Provide the (X, Y) coordinate of the cell's center where the given text is located.  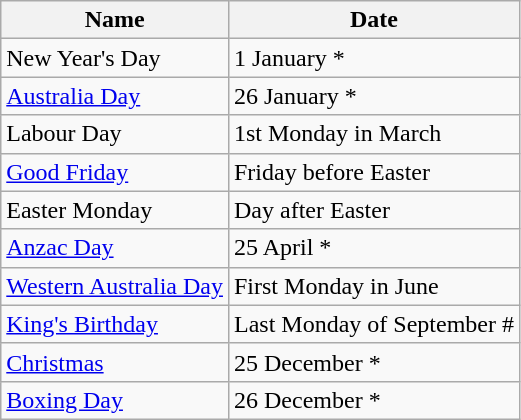
Australia Day (115, 96)
Date (374, 20)
King's Birthday (115, 324)
Last Monday of September # (374, 324)
1 January * (374, 58)
First Monday in June (374, 286)
Western Australia Day (115, 286)
25 December * (374, 362)
25 April * (374, 248)
26 December * (374, 400)
1st Monday in March (374, 134)
Good Friday (115, 172)
Christmas (115, 362)
Day after Easter (374, 210)
New Year's Day (115, 58)
Name (115, 20)
Labour Day (115, 134)
Friday before Easter (374, 172)
Boxing Day (115, 400)
Easter Monday (115, 210)
26 January * (374, 96)
Anzac Day (115, 248)
